Detect which cell encompasses the target text, then output its [x, y] center coordinate. 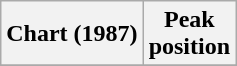
Peakposition [189, 34]
Chart (1987) [72, 34]
